Find where the given text appears and provide that cell's center as [X, Y] coordinate. 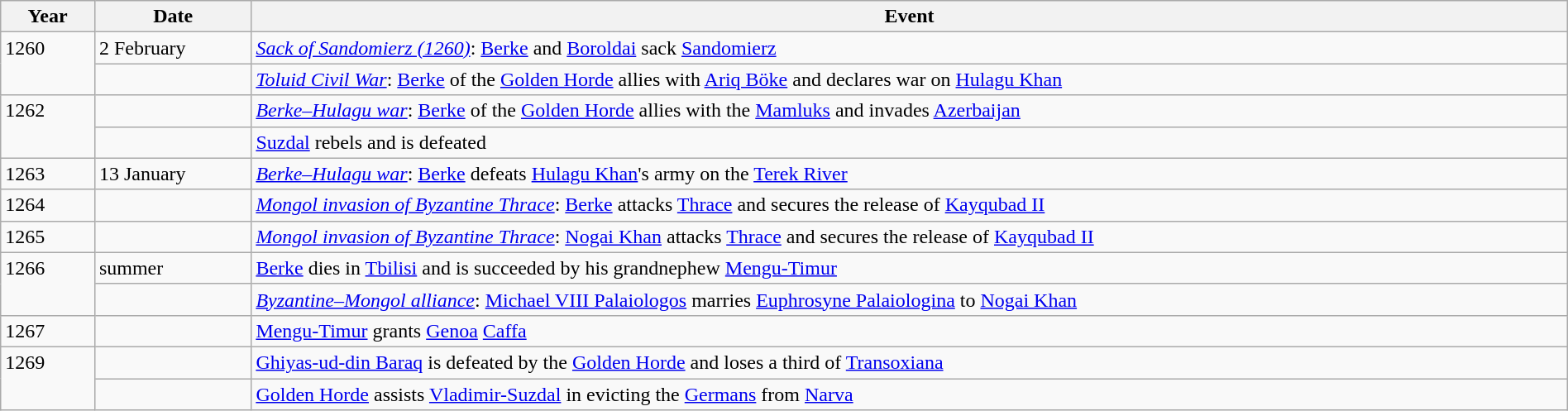
2 February [172, 48]
1262 [48, 127]
Mongol invasion of Byzantine Thrace: Nogai Khan attacks Thrace and secures the release of Kayqubad II [910, 237]
Byzantine–Mongol alliance: Michael VIII Palaiologos marries Euphrosyne Palaiologina to Nogai Khan [910, 299]
Date [172, 17]
summer [172, 268]
Berke–Hulagu war: Berke defeats Hulagu Khan's army on the Terek River [910, 174]
1269 [48, 378]
13 January [172, 174]
Mengu-Timur grants Genoa Caffa [910, 331]
Sack of Sandomierz (1260): Berke and Boroldai sack Sandomierz [910, 48]
Toluid Civil War: Berke of the Golden Horde allies with Ariq Böke and declares war on Hulagu Khan [910, 79]
Berke dies in Tbilisi and is succeeded by his grandnephew Mengu-Timur [910, 268]
Ghiyas-ud-din Baraq is defeated by the Golden Horde and loses a third of Transoxiana [910, 362]
1266 [48, 284]
1260 [48, 64]
Golden Horde assists Vladimir-Suzdal in evicting the Germans from Narva [910, 394]
Year [48, 17]
1263 [48, 174]
Berke–Hulagu war: Berke of the Golden Horde allies with the Mamluks and invades Azerbaijan [910, 111]
Mongol invasion of Byzantine Thrace: Berke attacks Thrace and secures the release of Kayqubad II [910, 205]
1264 [48, 205]
1265 [48, 237]
1267 [48, 331]
Event [910, 17]
Suzdal rebels and is defeated [910, 142]
